Scan for the cell matching the given text and deliver its (X, Y) coordinate at center. 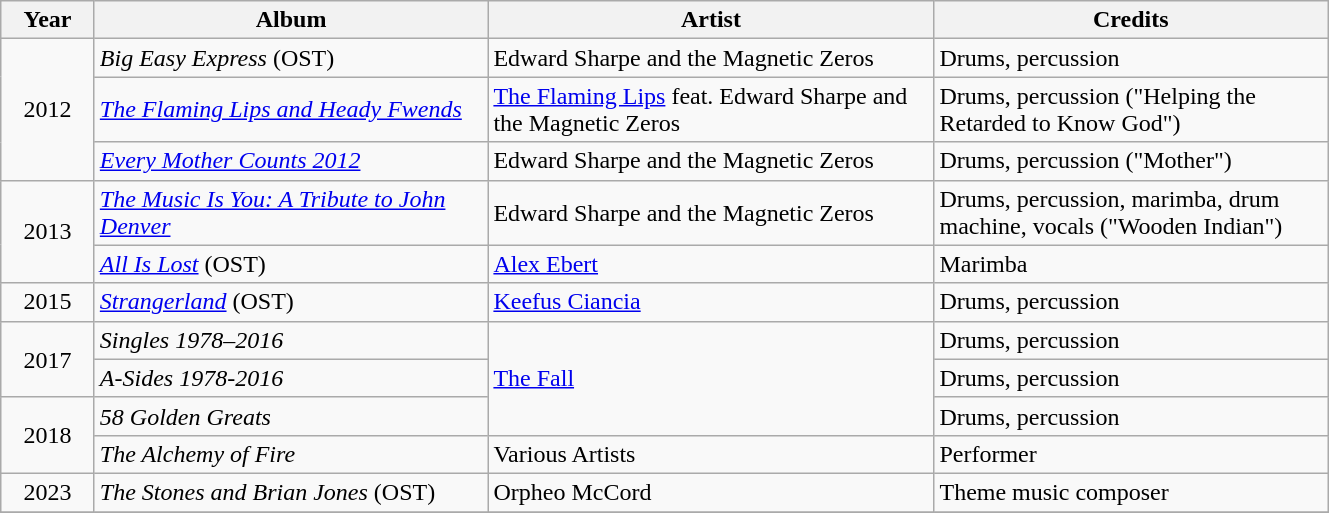
Singles 1978–2016 (291, 340)
Alex Ebert (711, 264)
2015 (48, 302)
The Music Is You: A Tribute to John Denver (291, 212)
Strangerland (OST) (291, 302)
Year (48, 20)
Big Easy Express (OST) (291, 58)
Performer (1131, 454)
The Fall (711, 378)
Credits (1131, 20)
A-Sides 1978-2016 (291, 378)
Theme music composer (1131, 492)
2023 (48, 492)
Artist (711, 20)
Drums, percussion ("Helping the Retarded to Know God") (1131, 110)
All Is Lost (OST) (291, 264)
Album (291, 20)
The Alchemy of Fire (291, 454)
58 Golden Greats (291, 416)
Drums, percussion ("Mother") (1131, 161)
Orpheo McCord (711, 492)
The Flaming Lips and Heady Fwends (291, 110)
Various Artists (711, 454)
The Stones and Brian Jones (OST) (291, 492)
The Flaming Lips feat. Edward Sharpe and the Magnetic Zeros (711, 110)
Every Mother Counts 2012 (291, 161)
Marimba (1131, 264)
2013 (48, 232)
2017 (48, 359)
Drums, percussion, marimba, drum machine, vocals ("Wooden Indian") (1131, 212)
2012 (48, 110)
2018 (48, 435)
Keefus Ciancia (711, 302)
